Provide the (X, Y) coordinate of the cell's center where the given text is located.  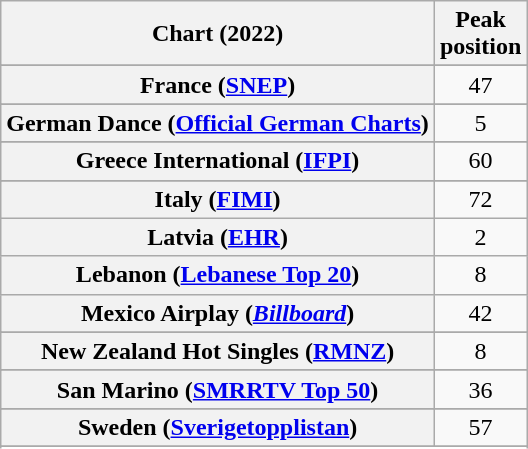
Latvia (EHR) (218, 237)
36 (480, 389)
Italy (FIMI) (218, 199)
Greece International (IFPI) (218, 161)
Mexico Airplay (Billboard) (218, 313)
Peakposition (480, 34)
2 (480, 237)
France (SNEP) (218, 85)
5 (480, 123)
German Dance (Official German Charts) (218, 123)
San Marino (SMRRTV Top 50) (218, 389)
60 (480, 161)
Lebanon (Lebanese Top 20) (218, 275)
New Zealand Hot Singles (RMNZ) (218, 351)
57 (480, 427)
Chart (2022) (218, 34)
Sweden (Sverigetopplistan) (218, 427)
72 (480, 199)
42 (480, 313)
47 (480, 85)
